Extract the (X, Y) coordinate from the center of the cell holding the provided text.  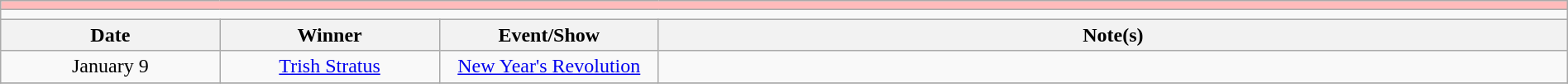
Event/Show (549, 35)
Note(s) (1113, 35)
Date (111, 35)
New Year's Revolution (549, 67)
Winner (329, 35)
Trish Stratus (329, 67)
January 9 (111, 67)
